Determine the (x, y) coordinate at the center of the cell enclosing the given text.  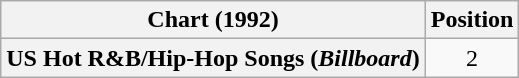
US Hot R&B/Hip-Hop Songs (Billboard) (213, 58)
Position (472, 20)
Chart (1992) (213, 20)
2 (472, 58)
